Return [X, Y] of the center of cell containing provided text 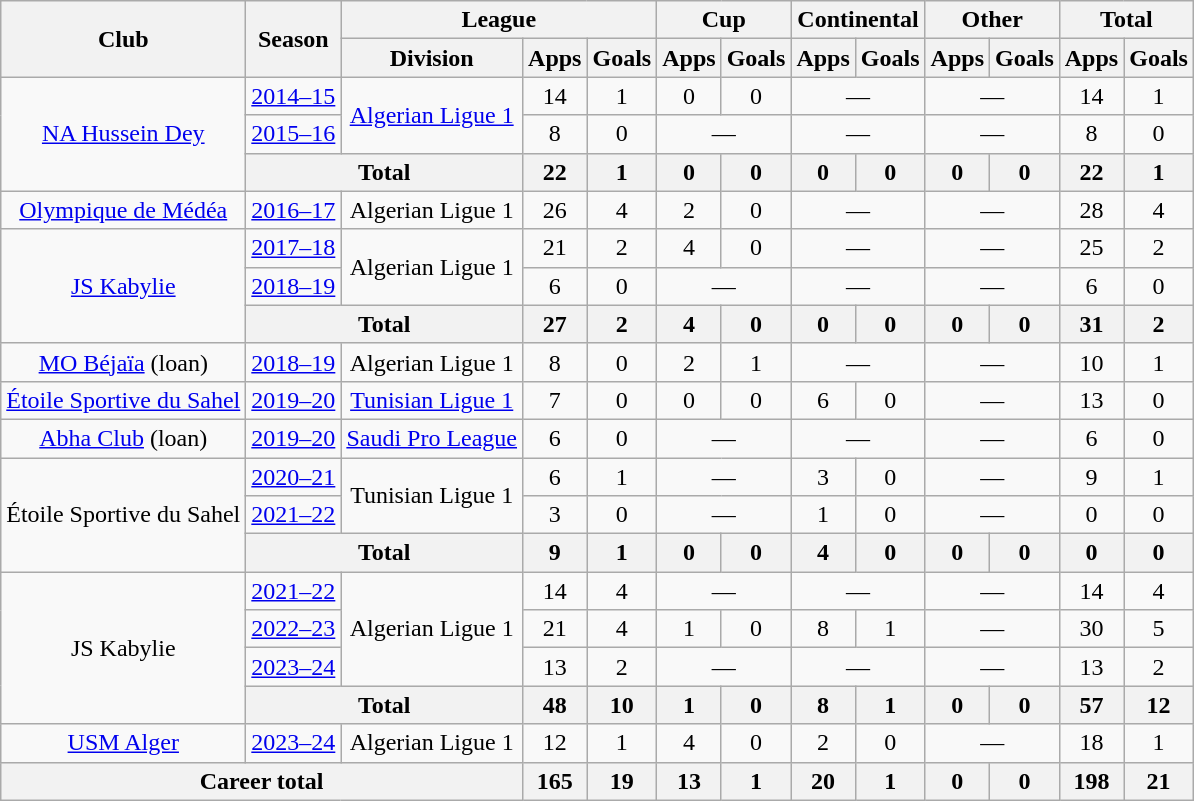
48 [555, 705]
Club [124, 39]
NA Hussein Dey [124, 134]
Season [294, 39]
25 [1091, 248]
28 [1091, 210]
Olympique de Médéa [124, 210]
USM Alger [124, 743]
2020–21 [294, 477]
5 [1159, 629]
Career total [262, 781]
18 [1091, 743]
Abha Club (loan) [124, 438]
27 [555, 324]
26 [555, 210]
19 [622, 781]
Division [432, 58]
Continental [858, 20]
2015–16 [294, 134]
2014–15 [294, 96]
2017–18 [294, 248]
2022–23 [294, 629]
League [499, 20]
2016–17 [294, 210]
165 [555, 781]
7 [555, 400]
20 [823, 781]
MO Béjaïa (loan) [124, 362]
Saudi Pro League [432, 438]
Other [992, 20]
57 [1091, 705]
30 [1091, 629]
31 [1091, 324]
Cup [724, 20]
198 [1091, 781]
